Detect which cell encompasses the target text, then output its (x, y) center coordinate. 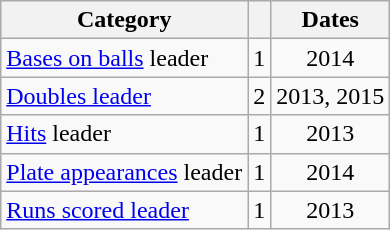
Doubles leader (124, 96)
2013, 2015 (330, 96)
Dates (330, 20)
Hits leader (124, 134)
Category (124, 20)
Runs scored leader (124, 210)
Bases on balls leader (124, 58)
2 (260, 96)
Plate appearances leader (124, 172)
